Pinpoint the cell where the given text exists, returning its [X, Y] midpoint coordinate. 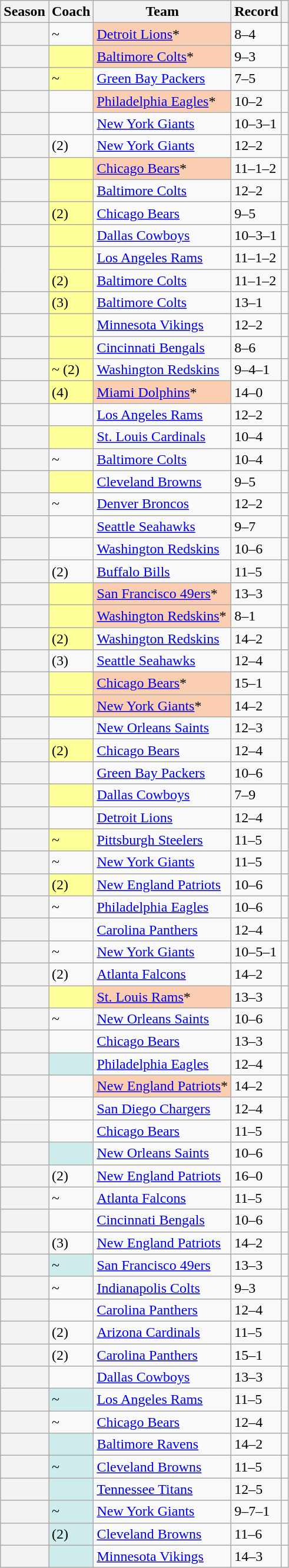
9–7 [257, 526]
7–9 [257, 795]
San Francisco 49ers* [162, 593]
Pittsburgh Steelers [162, 840]
New York Giants* [162, 706]
8–1 [257, 616]
Season [25, 12]
16–0 [257, 1176]
Indianapolis Colts [162, 1287]
Baltimore Colts* [162, 56]
11–6 [257, 1534]
New England Patriots* [162, 1086]
Detroit Lions [162, 818]
Tennessee Titans [162, 1489]
Record [257, 12]
Coach [71, 12]
Washington Redskins* [162, 616]
9–4–1 [257, 370]
St. Louis Rams* [162, 997]
~ (2) [71, 370]
Miami Dolphins* [162, 392]
10–5–1 [257, 952]
12–3 [257, 728]
Denver Broncos [162, 504]
8–6 [257, 348]
San Diego Chargers [162, 1109]
10–2 [257, 101]
(4) [71, 392]
San Francisco 49ers [162, 1265]
14–3 [257, 1556]
14–0 [257, 392]
8–4 [257, 34]
St. Louis Cardinals [162, 437]
Detroit Lions* [162, 34]
7–5 [257, 79]
Philadelphia Eagles* [162, 101]
Arizona Cardinals [162, 1332]
12–5 [257, 1489]
Baltimore Ravens [162, 1444]
Buffalo Bills [162, 571]
9–7–1 [257, 1512]
Team [162, 12]
13–1 [257, 303]
